Scan for the cell matching the given text and deliver its (X, Y) coordinate at center. 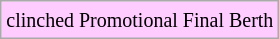
clinched Promotional Final Berth (140, 20)
